From the cell containing the given text, extract its center point as (x, y) coordinate. 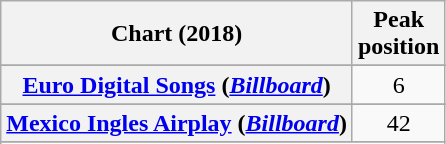
42 (398, 123)
Chart (2018) (177, 34)
Peak position (398, 34)
Euro Digital Songs (Billboard) (177, 85)
Mexico Ingles Airplay (Billboard) (177, 123)
6 (398, 85)
